Scan for the cell matching the given text and deliver its (X, Y) coordinate at center. 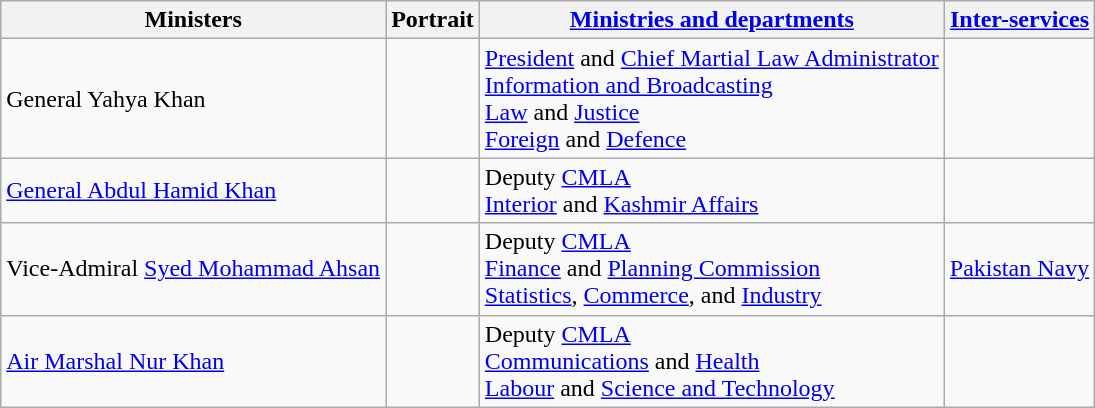
Vice-Admiral Syed Mohammad Ahsan (194, 269)
Deputy CMLACommunications and HealthLabour and Science and Technology (712, 361)
Pakistan Navy (1019, 269)
General Yahya Khan (194, 98)
Ministries and departments (712, 20)
General Abdul Hamid Khan (194, 190)
Air Marshal Nur Khan (194, 361)
President and Chief Martial Law AdministratorInformation and BroadcastingLaw and JusticeForeign and Defence (712, 98)
Portrait (433, 20)
Ministers (194, 20)
Deputy CMLAInterior and Kashmir Affairs (712, 190)
Deputy CMLAFinance and Planning CommissionStatistics, Commerce, and Industry (712, 269)
Inter-services (1019, 20)
